Detect which cell encompasses the target text, then output its [X, Y] center coordinate. 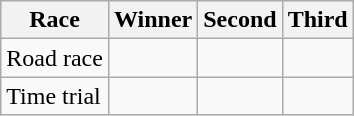
Road race [55, 58]
Race [55, 20]
Second [240, 20]
Third [318, 20]
Winner [152, 20]
Time trial [55, 96]
